Provide the [X, Y] coordinate of the cell's center where the given text is located.  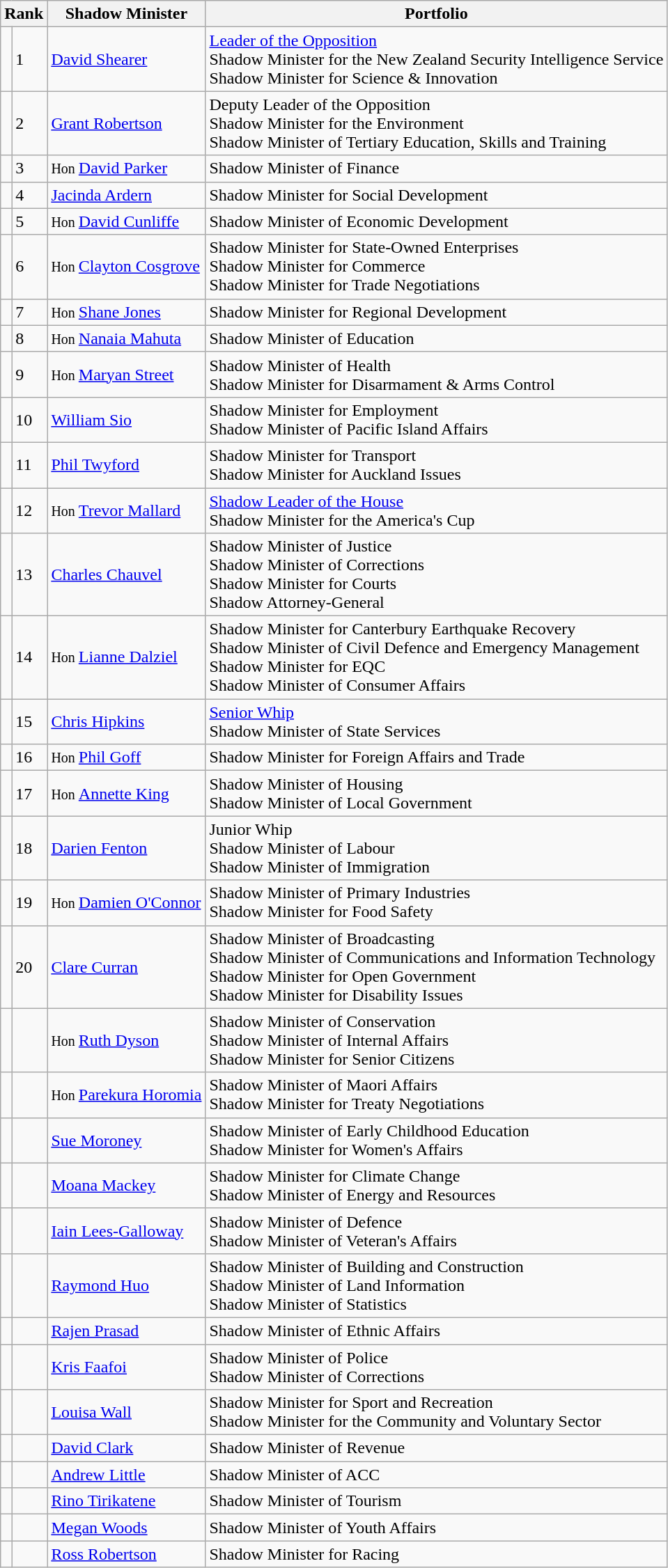
Clare Curran [127, 966]
Hon David Cunliffe [127, 221]
Kris Faafoi [127, 1366]
Shadow Minister of HealthShadow Minister for Disarmament & Arms Control [436, 375]
Shadow Minister of Ethnic Affairs [436, 1331]
Shadow Minister for EmploymentShadow Minister of Pacific Island Affairs [436, 419]
Charles Chauvel [127, 575]
Hon Lianne Dalziel [127, 657]
Hon David Parker [127, 168]
Senior WhipShadow Minister of State Services [436, 721]
Iain Lees-Galloway [127, 1231]
Shadow Minister of Building and ConstructionShadow Minister of Land InformationShadow Minister of Statistics [436, 1285]
Phil Twyford [127, 465]
Shadow Minister for Social Development [436, 195]
Shadow Minister for Regional Development [436, 312]
Shadow Minister of ConservationShadow Minister of Internal AffairsShadow Minister for Senior Citizens [436, 1040]
Shadow Minister of HousingShadow Minister of Local Government [436, 794]
Shadow Minister of Primary IndustriesShadow Minister for Food Safety [436, 902]
6 [29, 267]
Grant Robertson [127, 123]
14 [29, 657]
David Shearer [127, 59]
William Sio [127, 419]
Shadow Minister of Early Childhood EducationShadow Minister for Women's Affairs [436, 1140]
Shadow Minister of DefenceShadow Minister of Veteran's Affairs [436, 1231]
15 [29, 721]
Leader of the OppositionShadow Minister for the New Zealand Security Intelligence ServiceShadow Minister for Science & Innovation [436, 59]
Rank [24, 14]
Shadow Minister for State-Owned EnterprisesShadow Minister for CommerceShadow Minister for Trade Negotiations [436, 267]
Shadow Minister of Maori AffairsShadow Minister for Treaty Negotiations [436, 1095]
Shadow Minister for Racing [436, 1554]
Andrew Little [127, 1475]
Shadow Minister of Revenue [436, 1448]
Moana Mackey [127, 1185]
Megan Woods [127, 1528]
Shadow Minister of Finance [436, 168]
Shadow Minister of ACC [436, 1475]
20 [29, 966]
Ross Robertson [127, 1554]
13 [29, 575]
Shadow Minister of PoliceShadow Minister of Corrections [436, 1366]
18 [29, 848]
David Clark [127, 1448]
Hon Maryan Street [127, 375]
Shadow Minister of Youth Affairs [436, 1528]
Shadow Minister for Sport and RecreationShadow Minister for the Community and Voluntary Sector [436, 1412]
Hon Trevor Mallard [127, 510]
Hon Phil Goff [127, 758]
3 [29, 168]
Hon Annette King [127, 794]
Portfolio [436, 14]
Deputy Leader of the OppositionShadow Minister for the EnvironmentShadow Minister of Tertiary Education, Skills and Training [436, 123]
Raymond Huo [127, 1285]
Hon Shane Jones [127, 312]
10 [29, 419]
Darien Fenton [127, 848]
11 [29, 465]
17 [29, 794]
Shadow Minister of Economic Development [436, 221]
Shadow Minister [127, 14]
12 [29, 510]
Shadow Minister of JusticeShadow Minister of CorrectionsShadow Minister for CourtsShadow Attorney-General [436, 575]
Louisa Wall [127, 1412]
Hon Clayton Cosgrove [127, 267]
Junior WhipShadow Minister of LabourShadow Minister of Immigration [436, 848]
5 [29, 221]
Shadow Minister of Education [436, 338]
4 [29, 195]
Rajen Prasad [127, 1331]
1 [29, 59]
Jacinda Ardern [127, 195]
Hon Ruth Dyson [127, 1040]
9 [29, 375]
Rino Tirikatene [127, 1501]
2 [29, 123]
Shadow Minister for Foreign Affairs and Trade [436, 758]
Shadow Leader of the HouseShadow Minister for the America's Cup [436, 510]
Shadow Minister of Tourism [436, 1501]
19 [29, 902]
Shadow Minister for TransportShadow Minister for Auckland Issues [436, 465]
8 [29, 338]
Hon Parekura Horomia [127, 1095]
Shadow Minister for Climate ChangeShadow Minister of Energy and Resources [436, 1185]
7 [29, 312]
Chris Hipkins [127, 721]
16 [29, 758]
Hon Damien O'Connor [127, 902]
Sue Moroney [127, 1140]
Hon Nanaia Mahuta [127, 338]
